Pinpoint the cell where the given text exists, returning its [X, Y] midpoint coordinate. 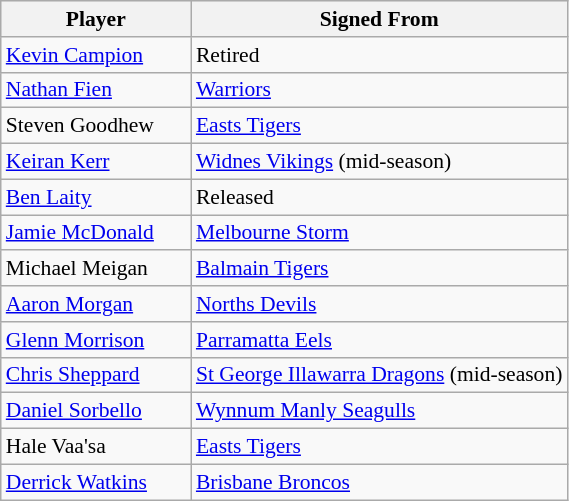
Warriors [380, 90]
Norths Devils [380, 304]
Released [380, 197]
Steven Goodhew [96, 126]
Brisbane Broncos [380, 482]
St George Illawarra Dragons (mid-season) [380, 375]
Signed From [380, 19]
Parramatta Eels [380, 340]
Player [96, 19]
Keiran Kerr [96, 162]
Ben Laity [96, 197]
Kevin Campion [96, 55]
Glenn Morrison [96, 340]
Hale Vaa'sa [96, 447]
Jamie McDonald [96, 233]
Derrick Watkins [96, 482]
Daniel Sorbello [96, 411]
Michael Meigan [96, 269]
Nathan Fien [96, 90]
Retired [380, 55]
Aaron Morgan [96, 304]
Chris Sheppard [96, 375]
Balmain Tigers [380, 269]
Widnes Vikings (mid-season) [380, 162]
Wynnum Manly Seagulls [380, 411]
Melbourne Storm [380, 233]
